Locate the cell with the specified text and output its (X, Y) center coordinate. 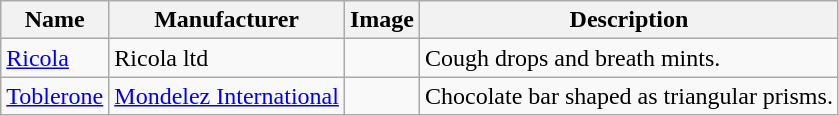
Ricola ltd (227, 58)
Chocolate bar shaped as triangular prisms. (628, 96)
Cough drops and breath mints. (628, 58)
Mondelez International (227, 96)
Ricola (55, 58)
Manufacturer (227, 20)
Image (382, 20)
Toblerone (55, 96)
Name (55, 20)
Description (628, 20)
